Determine the [X, Y] coordinate at the center of the cell enclosing the given text.  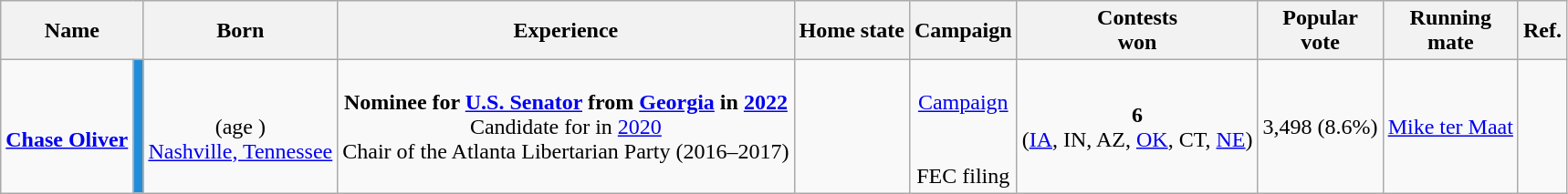
Contestswon [1137, 31]
Runningmate [1450, 31]
Nominee for U.S. Senator from Georgia in 2022Candidate for in 2020Chair of the Atlanta Libertarian Party (2016–2017) [566, 127]
Campaign [963, 31]
3,498 (8.6%) [1320, 127]
(age )Nashville, Tennessee [241, 127]
Chase Oliver [68, 127]
Mike ter Maat [1450, 127]
Experience [566, 31]
CampaignFEC filing [963, 127]
Ref. [1542, 31]
6(IA, IN, AZ, OK, CT, NE) [1137, 127]
Home state [852, 31]
Born [241, 31]
Name [72, 31]
Popularvote [1320, 31]
